Determine the (x, y) coordinate at the center of the cell enclosing the given text.  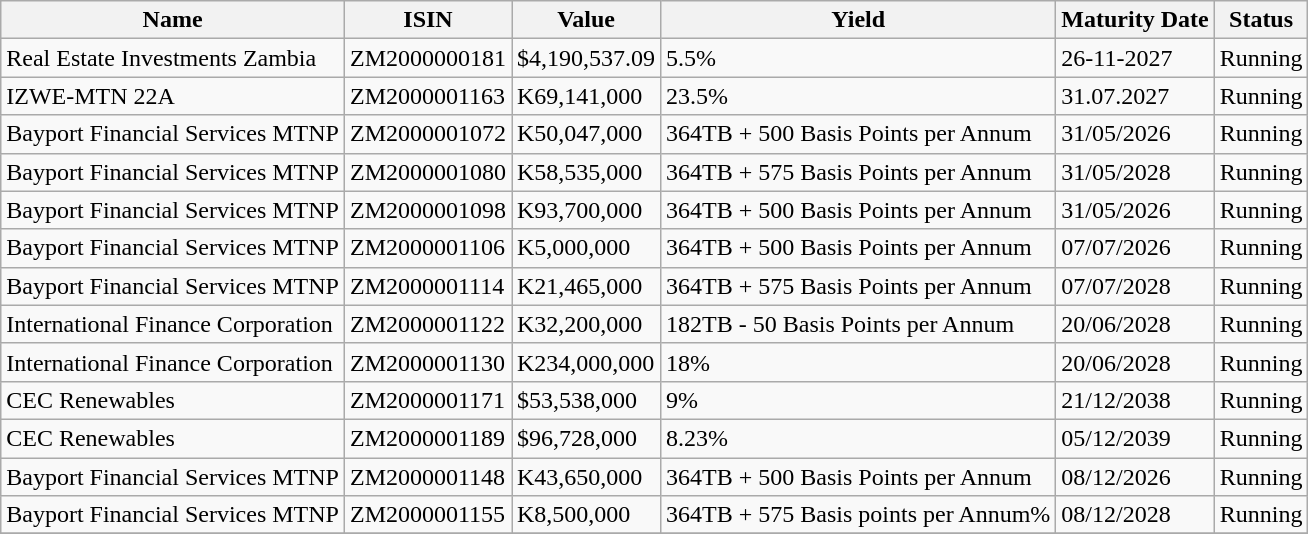
182TB - 50 Basis Points per Annum (858, 324)
31/05/2028 (1135, 172)
5.5% (858, 58)
$53,538,000 (586, 400)
K50,047,000 (586, 134)
Name (173, 20)
Status (1261, 20)
K58,535,000 (586, 172)
K8,500,000 (586, 515)
21/12/2038 (1135, 400)
8.23% (858, 438)
K5,000,000 (586, 248)
ZM2000000181 (428, 58)
18% (858, 362)
ZM2000001155 (428, 515)
K21,465,000 (586, 286)
$96,728,000 (586, 438)
23.5% (858, 96)
ZM2000001098 (428, 210)
ZM2000001189 (428, 438)
ZM2000001148 (428, 477)
ZM2000001130 (428, 362)
ZM2000001122 (428, 324)
K69,141,000 (586, 96)
07/07/2028 (1135, 286)
ZM2000001106 (428, 248)
08/12/2026 (1135, 477)
K234,000,000 (586, 362)
Maturity Date (1135, 20)
364TB + 575 Basis points per Annum% (858, 515)
Value (586, 20)
31.07.2027 (1135, 96)
ZM2000001072 (428, 134)
07/07/2026 (1135, 248)
Yield (858, 20)
05/12/2039 (1135, 438)
ZM2000001171 (428, 400)
K43,650,000 (586, 477)
ZM2000001080 (428, 172)
$4,190,537.09 (586, 58)
08/12/2028 (1135, 515)
ZM2000001114 (428, 286)
ISIN (428, 20)
ZM2000001163 (428, 96)
9% (858, 400)
26-11-2027 (1135, 58)
IZWE-MTN 22A (173, 96)
K32,200,000 (586, 324)
Real Estate Investments Zambia (173, 58)
K93,700,000 (586, 210)
